Scan for the cell matching the given text and deliver its [X, Y] coordinate at center. 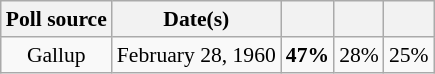
February 28, 1960 [196, 55]
Date(s) [196, 19]
Gallup [56, 55]
47% [308, 55]
25% [409, 55]
Poll source [56, 19]
28% [359, 55]
